Output the (x, y) coordinate of the center of the cell containing the given text.  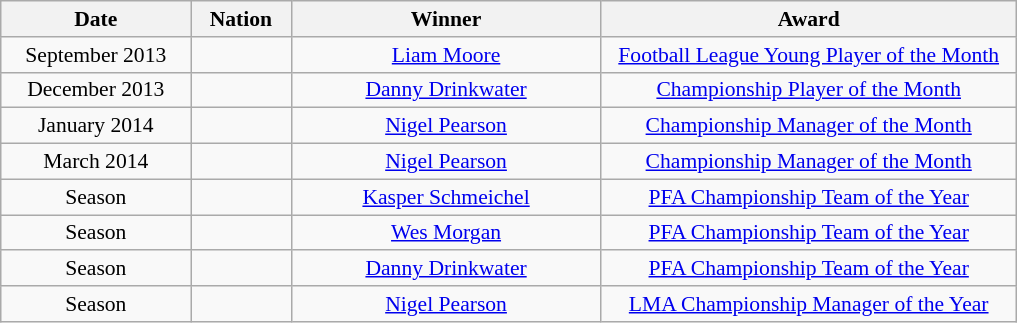
December 2013 (96, 90)
Kasper Schmeichel (446, 197)
LMA Championship Manager of the Year (808, 304)
Award (808, 19)
Winner (446, 19)
January 2014 (96, 126)
Championship Player of the Month (808, 90)
Liam Moore (446, 55)
September 2013 (96, 55)
March 2014 (96, 162)
Nation (241, 19)
Date (96, 19)
Football League Young Player of the Month (808, 55)
Wes Morgan (446, 233)
